Search for the cell housing the specified text and yield its (X, Y) center coordinate. 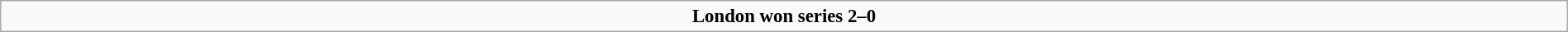
London won series 2–0 (784, 16)
